From the cell containing the given text, extract its center point as (X, Y) coordinate. 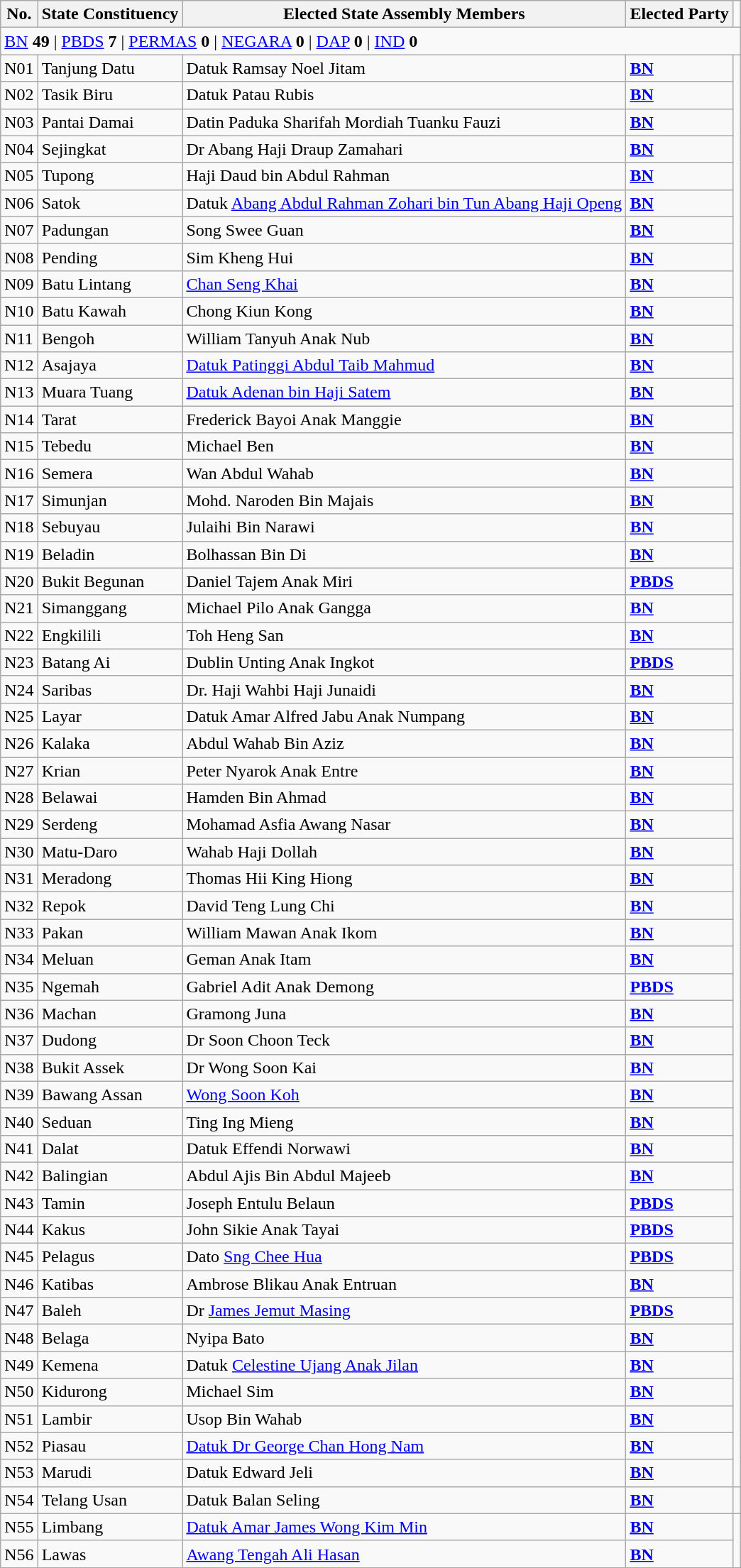
N12 (19, 366)
N42 (19, 1175)
N08 (19, 257)
Michael Ben (405, 446)
Bolhassan Bin Di (405, 554)
Ngemah (110, 987)
Marudi (110, 1473)
Elected State Assembly Members (405, 14)
State Constituency (110, 14)
Daniel Tajem Anak Miri (405, 581)
Krian (110, 770)
Hamden Bin Ahmad (405, 798)
Sebuyau (110, 527)
N46 (19, 1284)
Pending (110, 257)
N33 (19, 933)
N07 (19, 230)
Sejingkat (110, 149)
Limbang (110, 1527)
Pelagus (110, 1257)
N01 (19, 68)
Wan Abdul Wahab (405, 473)
Mohamad Asfia Awang Nasar (405, 825)
N27 (19, 770)
Elected Party (679, 14)
N55 (19, 1527)
Datuk Amar Alfred Jabu Anak Numpang (405, 716)
Belaga (110, 1338)
Baleh (110, 1311)
Tanjung Datu (110, 68)
N20 (19, 581)
Ambrose Blikau Anak Entruan (405, 1284)
N18 (19, 527)
Thomas Hii King Hiong (405, 879)
Bukit Begunan (110, 581)
Datuk Ramsay Noel Jitam (405, 68)
N17 (19, 500)
N34 (19, 960)
Pakan (110, 933)
N56 (19, 1554)
Geman Anak Itam (405, 960)
Seduan (110, 1122)
Dr. Haji Wahbi Haji Junaidi (405, 689)
Telang Usan (110, 1500)
Dr Soon Choon Teck (405, 1041)
Semera (110, 473)
Wong Soon Koh (405, 1095)
Layar (110, 716)
Kidurong (110, 1392)
Dr Wong Soon Kai (405, 1068)
Frederick Bayoi Anak Manggie (405, 420)
Tarat (110, 420)
N19 (19, 554)
N10 (19, 311)
N13 (19, 393)
N32 (19, 906)
N54 (19, 1500)
Gramong Juna (405, 1014)
N30 (19, 852)
Julaihi Bin Narawi (405, 527)
N38 (19, 1068)
N25 (19, 716)
N50 (19, 1392)
Usop Bin Wahab (405, 1419)
N39 (19, 1095)
John Sikie Anak Tayai (405, 1230)
Abdul Wahab Bin Aziz (405, 743)
No. (19, 14)
N31 (19, 879)
Abdul Ajis Bin Abdul Majeeb (405, 1175)
Satok (110, 203)
N47 (19, 1311)
N16 (19, 473)
N02 (19, 95)
Sim Kheng Hui (405, 257)
N22 (19, 635)
N40 (19, 1122)
N04 (19, 149)
N37 (19, 1041)
Saribas (110, 689)
Datuk Amar James Wong Kim Min (405, 1527)
Asajaya (110, 366)
N43 (19, 1203)
Lawas (110, 1554)
N49 (19, 1365)
Dalat (110, 1148)
N53 (19, 1473)
Datuk Adenan bin Haji Satem (405, 393)
Ting Ing Mieng (405, 1122)
N24 (19, 689)
N14 (19, 420)
Datuk Patau Rubis (405, 95)
Balingian (110, 1175)
N36 (19, 1014)
Batu Kawah (110, 311)
N26 (19, 743)
Gabriel Adit Anak Demong (405, 987)
David Teng Lung Chi (405, 906)
Joseph Entulu Belaun (405, 1203)
Matu-Daro (110, 852)
N51 (19, 1419)
Awang Tengah Ali Hasan (405, 1554)
BN 49 | PBDS 7 | PERMAS 0 | NEGARA 0 | DAP 0 | IND 0 (370, 41)
Chong Kiun Kong (405, 311)
Bawang Assan (110, 1095)
Tamin (110, 1203)
N52 (19, 1446)
N06 (19, 203)
Meradong (110, 879)
William Tanyuh Anak Nub (405, 339)
Batu Lintang (110, 284)
Datuk Effendi Norwawi (405, 1148)
Datin Paduka Sharifah Mordiah Tuanku Fauzi (405, 122)
Beladin (110, 554)
Dr Abang Haji Draup Zamahari (405, 149)
Michael Pilo Anak Gangga (405, 608)
Katibas (110, 1284)
Peter Nyarok Anak Entre (405, 770)
Datuk Dr George Chan Hong Nam (405, 1446)
Bengoh (110, 339)
Toh Heng San (405, 635)
N29 (19, 825)
Pantai Damai (110, 122)
Engkilili (110, 635)
Dudong (110, 1041)
Dr James Jemut Masing (405, 1311)
Simanggang (110, 608)
Kakus (110, 1230)
Michael Sim (405, 1392)
Meluan (110, 960)
Machan (110, 1014)
Tupong (110, 176)
Batang Ai (110, 662)
Padungan (110, 230)
Tebedu (110, 446)
Serdeng (110, 825)
William Mawan Anak Ikom (405, 933)
Haji Daud bin Abdul Rahman (405, 176)
N03 (19, 122)
N48 (19, 1338)
N28 (19, 798)
Muara Tuang (110, 393)
Lambir (110, 1419)
Dato Sng Chee Hua (405, 1257)
Datuk Celestine Ujang Anak Jilan (405, 1365)
N23 (19, 662)
Kalaka (110, 743)
Datuk Abang Abdul Rahman Zohari bin Tun Abang Haji Openg (405, 203)
N44 (19, 1230)
N09 (19, 284)
N41 (19, 1148)
Tasik Biru (110, 95)
Repok (110, 906)
Simunjan (110, 500)
N11 (19, 339)
Kemena (110, 1365)
Nyipa Bato (405, 1338)
Dublin Unting Anak Ingkot (405, 662)
Song Swee Guan (405, 230)
N35 (19, 987)
Datuk Edward Jeli (405, 1473)
Wahab Haji Dollah (405, 852)
Datuk Balan Seling (405, 1500)
Belawai (110, 798)
Chan Seng Khai (405, 284)
N05 (19, 176)
N45 (19, 1257)
Datuk Patinggi Abdul Taib Mahmud (405, 366)
Bukit Assek (110, 1068)
N15 (19, 446)
Piasau (110, 1446)
N21 (19, 608)
Mohd. Naroden Bin Majais (405, 500)
